Pinpoint the cell where the given text exists, returning its (x, y) midpoint coordinate. 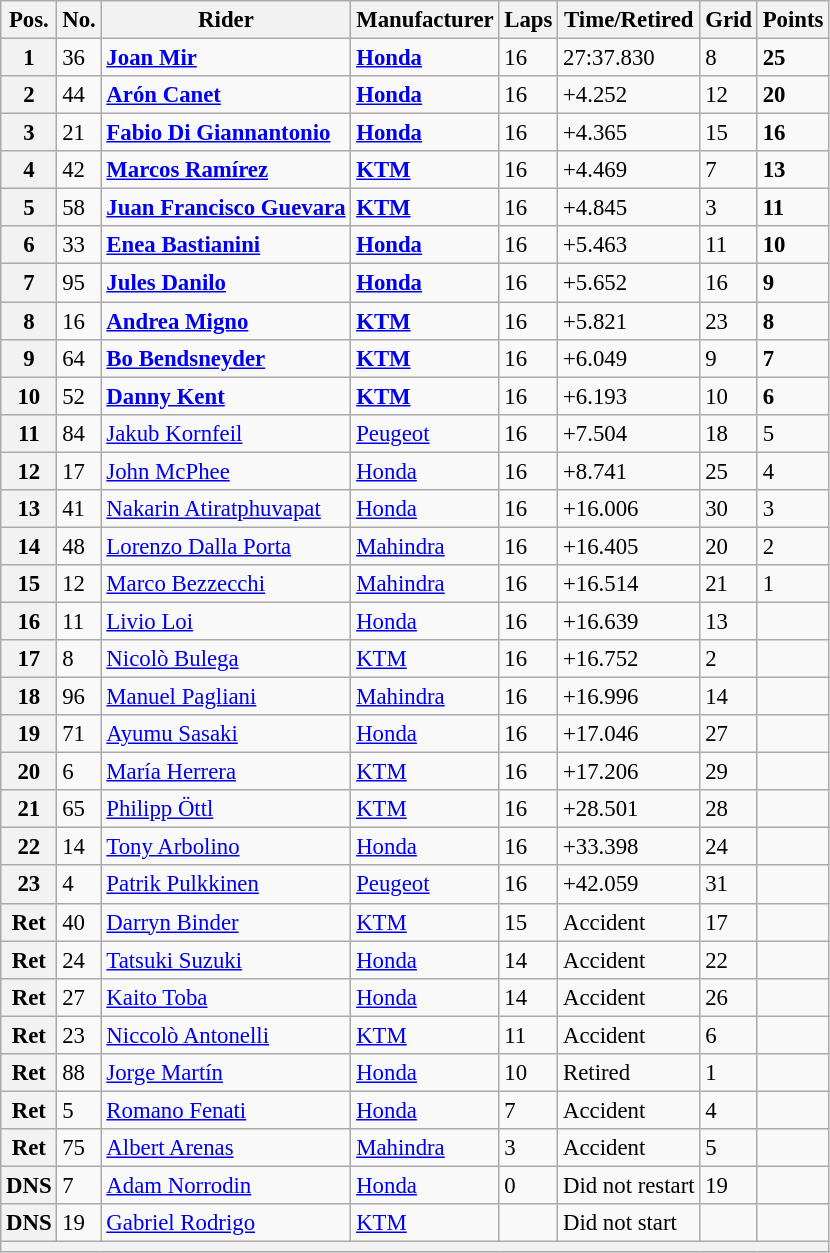
+6.193 (629, 396)
Grid (728, 20)
75 (79, 1148)
88 (79, 1073)
44 (79, 95)
Albert Arenas (226, 1148)
30 (728, 509)
+4.365 (629, 133)
+4.469 (629, 170)
Juan Francisco Guevara (226, 208)
Did not restart (629, 1185)
Bo Bendsneyder (226, 358)
27:37.830 (629, 58)
+16.405 (629, 546)
+7.504 (629, 433)
Darryn Binder (226, 922)
+4.252 (629, 95)
John McPhee (226, 471)
0 (528, 1185)
Points (792, 20)
Patrik Pulkkinen (226, 885)
Laps (528, 20)
+16.996 (629, 697)
+16.752 (629, 659)
+17.046 (629, 734)
Enea Bastianini (226, 245)
Retired (629, 1073)
Marcos Ramírez (226, 170)
María Herrera (226, 772)
36 (79, 58)
28 (728, 809)
+5.652 (629, 283)
Manuel Pagliani (226, 697)
Did not start (629, 1223)
Danny Kent (226, 396)
+4.845 (629, 208)
+42.059 (629, 885)
Kaito Toba (226, 997)
58 (79, 208)
65 (79, 809)
29 (728, 772)
Philipp Öttl (226, 809)
26 (728, 997)
Jakub Kornfeil (226, 433)
Fabio Di Giannantonio (226, 133)
Tatsuki Suzuki (226, 960)
48 (79, 546)
Marco Bezzecchi (226, 584)
+5.821 (629, 321)
Manufacturer (425, 20)
+16.006 (629, 509)
+8.741 (629, 471)
Rider (226, 20)
96 (79, 697)
Niccolò Antonelli (226, 1035)
Lorenzo Dalla Porta (226, 546)
Arón Canet (226, 95)
31 (728, 885)
Jules Danilo (226, 283)
+33.398 (629, 847)
+5.463 (629, 245)
No. (79, 20)
Romano Fenati (226, 1110)
+16.514 (629, 584)
40 (79, 922)
Gabriel Rodrigo (226, 1223)
Andrea Migno (226, 321)
64 (79, 358)
+6.049 (629, 358)
Jorge Martín (226, 1073)
Tony Arbolino (226, 847)
Time/Retired (629, 20)
Adam Norrodin (226, 1185)
+28.501 (629, 809)
Nicolò Bulega (226, 659)
Joan Mir (226, 58)
Pos. (29, 20)
52 (79, 396)
Nakarin Atiratphuvapat (226, 509)
+17.206 (629, 772)
Ayumu Sasaki (226, 734)
95 (79, 283)
71 (79, 734)
84 (79, 433)
42 (79, 170)
+16.639 (629, 621)
41 (79, 509)
Livio Loi (226, 621)
33 (79, 245)
